From the cell containing the given text, extract its center point as (X, Y) coordinate. 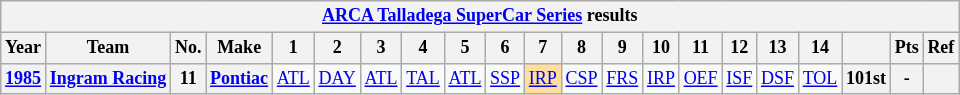
TOL (820, 78)
TAL (423, 78)
Team (108, 48)
4 (423, 48)
Pontiac (240, 78)
ARCA Talladega SuperCar Series results (480, 16)
SSP (506, 78)
DSF (778, 78)
FRS (622, 78)
8 (582, 48)
Ref (941, 48)
1985 (24, 78)
Pts (906, 48)
6 (506, 48)
5 (465, 48)
Ingram Racing (108, 78)
7 (542, 48)
- (906, 78)
9 (622, 48)
ISF (740, 78)
CSP (582, 78)
Make (240, 48)
3 (381, 48)
13 (778, 48)
No. (188, 48)
12 (740, 48)
Year (24, 48)
DAY (337, 78)
1 (293, 48)
OEF (700, 78)
10 (662, 48)
14 (820, 48)
2 (337, 48)
101st (866, 78)
